From the cell containing the given text, extract its center point as (x, y) coordinate. 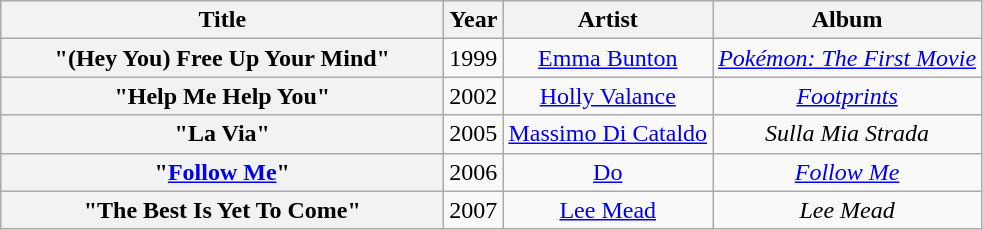
1999 (474, 58)
Artist (608, 20)
Emma Bunton (608, 58)
"La Via" (222, 134)
Pokémon: The First Movie (848, 58)
Album (848, 20)
"Follow Me" (222, 172)
Massimo Di Cataldo (608, 134)
Follow Me (848, 172)
Year (474, 20)
2007 (474, 210)
2005 (474, 134)
Do (608, 172)
Footprints (848, 96)
"The Best Is Yet To Come" (222, 210)
Holly Valance (608, 96)
Sulla Mia Strada (848, 134)
2006 (474, 172)
Title (222, 20)
2002 (474, 96)
"Help Me Help You" (222, 96)
"(Hey You) Free Up Your Mind" (222, 58)
